Pinpoint the cell where the given text exists, returning its (X, Y) midpoint coordinate. 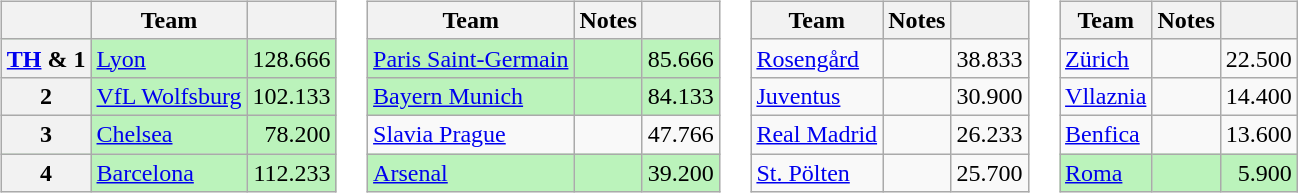
Bayern Munich (471, 96)
112.233 (292, 173)
Juventus (817, 96)
St. Pölten (817, 173)
TH & 1 (46, 58)
Vllaznia (1106, 96)
Rosengård (817, 58)
78.200 (292, 134)
14.400 (1258, 96)
26.233 (990, 134)
Barcelona (169, 173)
4 (46, 173)
Chelsea (169, 134)
Real Madrid (817, 134)
128.666 (292, 58)
102.133 (292, 96)
22.500 (1258, 58)
85.666 (680, 58)
Zürich (1106, 58)
38.833 (990, 58)
39.200 (680, 173)
Lyon (169, 58)
Roma (1106, 173)
Slavia Prague (471, 134)
5.900 (1258, 173)
Arsenal (471, 173)
47.766 (680, 134)
25.700 (990, 173)
Paris Saint-Germain (471, 58)
Benfica (1106, 134)
2 (46, 96)
13.600 (1258, 134)
VfL Wolfsburg (169, 96)
84.133 (680, 96)
30.900 (990, 96)
3 (46, 134)
